Scan for the cell matching the given text and deliver its [X, Y] coordinate at center. 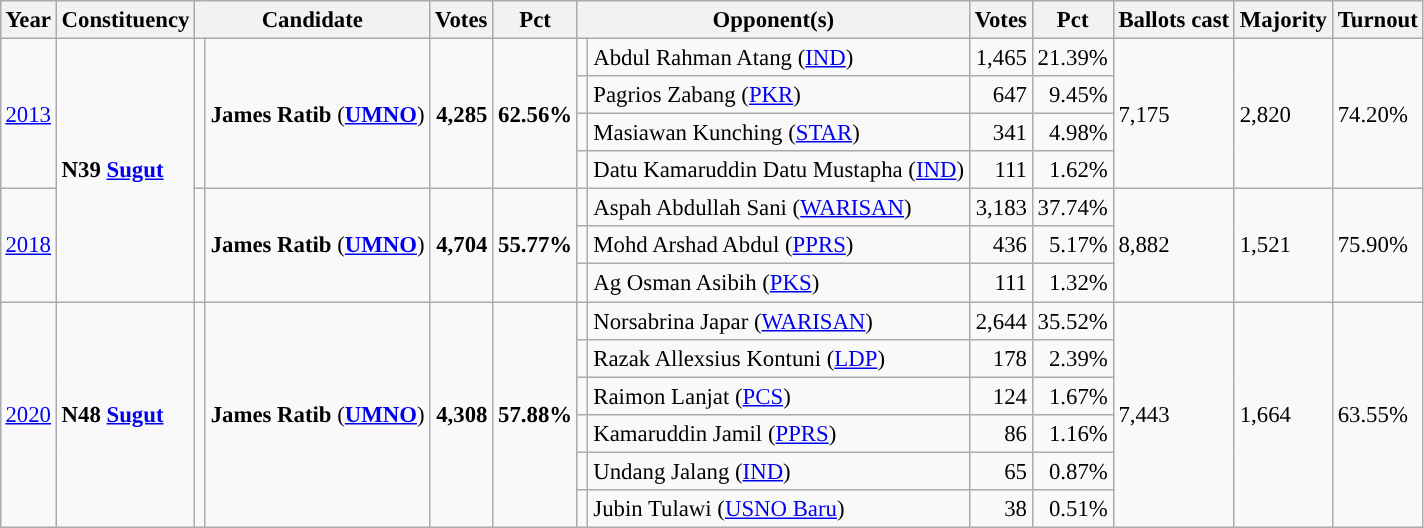
Year [28, 20]
1,664 [1283, 415]
7,175 [1174, 113]
65 [1000, 471]
2013 [28, 113]
9.45% [1072, 95]
38 [1000, 508]
1,521 [1283, 246]
Aspah Abdullah Sani (WARISAN) [778, 208]
Mohd Arshad Abdul (PPRS) [778, 245]
Majority [1283, 20]
647 [1000, 95]
Kamaruddin Jamil (PPRS) [778, 433]
57.88% [536, 415]
Norsabrina Japar (WARISAN) [778, 321]
Constituency [125, 20]
Pagrios Zabang (PKR) [778, 95]
4,704 [462, 246]
341 [1000, 133]
1.16% [1072, 433]
1.32% [1072, 283]
Abdul Rahman Atang (IND) [778, 57]
3,183 [1000, 208]
Undang Jalang (IND) [778, 471]
Opponent(s) [773, 20]
2018 [28, 246]
1.67% [1072, 396]
Turnout [1378, 20]
1.62% [1072, 170]
Candidate [312, 20]
Jubin Tulawi (USNO Baru) [778, 508]
4.98% [1072, 133]
Razak Allexsius Kontuni (LDP) [778, 358]
8,882 [1174, 246]
178 [1000, 358]
436 [1000, 245]
74.20% [1378, 113]
2.39% [1072, 358]
Datu Kamaruddin Datu Mustapha (IND) [778, 170]
1,465 [1000, 57]
4,308 [462, 415]
Raimon Lanjat (PCS) [778, 396]
62.56% [536, 113]
Masiawan Kunching (STAR) [778, 133]
Ag Osman Asibih (PKS) [778, 283]
2,820 [1283, 113]
2,644 [1000, 321]
Ballots cast [1174, 20]
35.52% [1072, 321]
37.74% [1072, 208]
124 [1000, 396]
5.17% [1072, 245]
7,443 [1174, 415]
21.39% [1072, 57]
4,285 [462, 113]
N39 Sugut [125, 170]
75.90% [1378, 246]
N48 Sugut [125, 415]
0.51% [1072, 508]
0.87% [1072, 471]
55.77% [536, 246]
63.55% [1378, 415]
86 [1000, 433]
2020 [28, 415]
